Determine the (x, y) coordinate at the center of the cell enclosing the given text.  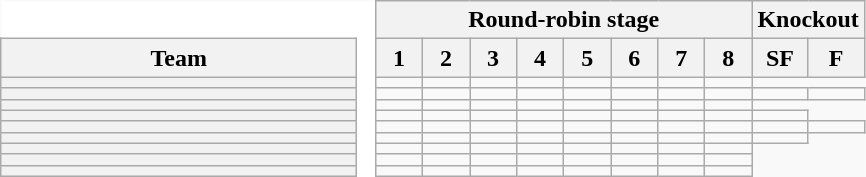
Knockout (808, 20)
7 (682, 58)
5 (588, 58)
SF (780, 58)
3 (494, 58)
4 (540, 58)
8 (728, 58)
1 (398, 58)
Round-robin stage (563, 20)
Team (179, 58)
6 (634, 58)
2 (446, 58)
F (836, 58)
